Identify which cell holds the provided text, then report its (X, Y) central coordinate. 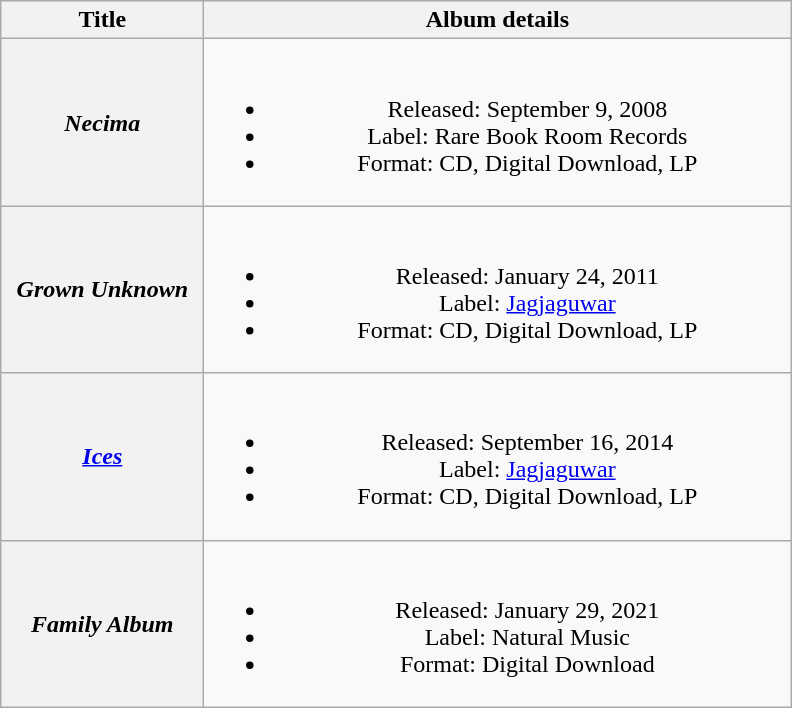
Necima (102, 122)
Released: September 16, 2014Label: JagjaguwarFormat: CD, Digital Download, LP (498, 456)
Released: September 9, 2008Label: Rare Book Room RecordsFormat: CD, Digital Download, LP (498, 122)
Ices (102, 456)
Title (102, 20)
Family Album (102, 624)
Grown Unknown (102, 290)
Released: January 24, 2011Label: JagjaguwarFormat: CD, Digital Download, LP (498, 290)
Album details (498, 20)
Released: January 29, 2021Label: Natural MusicFormat: Digital Download (498, 624)
